Extract the [x, y] coordinate from the center of the cell holding the provided text.  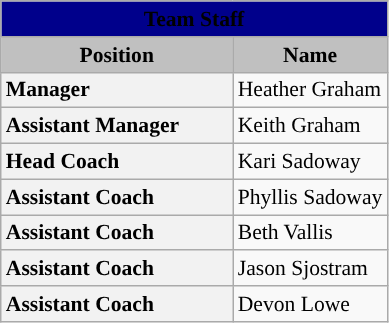
Keith Graham [310, 126]
Name [310, 55]
Kari Sadoway [310, 162]
Head Coach [117, 162]
Team Staff [194, 19]
Beth Vallis [310, 233]
Position [117, 55]
Manager [117, 90]
Assistant Manager [117, 126]
Heather Graham [310, 90]
Jason Sjostram [310, 269]
Devon Lowe [310, 304]
Phyllis Sadoway [310, 197]
